Capture the cell that displays the provided text and extract its [X, Y] central coordinate. 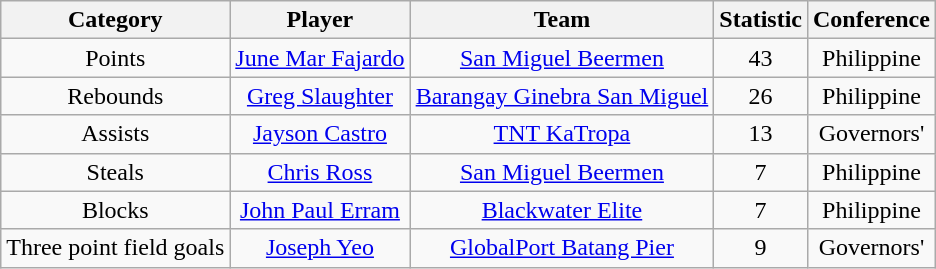
John Paul Erram [320, 210]
Player [320, 20]
13 [761, 134]
TNT KaTropa [562, 134]
Jayson Castro [320, 134]
26 [761, 96]
9 [761, 248]
Greg Slaughter [320, 96]
Blocks [116, 210]
Statistic [761, 20]
Rebounds [116, 96]
Category [116, 20]
Blackwater Elite [562, 210]
Steals [116, 172]
Three point field goals [116, 248]
Team [562, 20]
43 [761, 58]
Joseph Yeo [320, 248]
Points [116, 58]
Conference [871, 20]
Chris Ross [320, 172]
Assists [116, 134]
GlobalPort Batang Pier [562, 248]
June Mar Fajardo [320, 58]
Barangay Ginebra San Miguel [562, 96]
